Scan for the cell matching the given text and deliver its (x, y) coordinate at center. 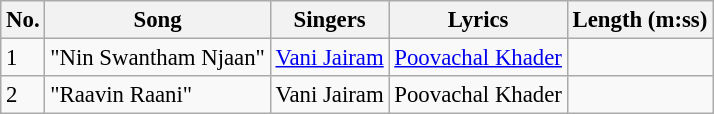
2 (23, 95)
No. (23, 20)
1 (23, 58)
Singers (330, 20)
Lyrics (478, 20)
"Nin Swantham Njaan" (158, 58)
"Raavin Raani" (158, 95)
Song (158, 20)
Length (m:ss) (640, 20)
